Detect which cell encompasses the target text, then output its (x, y) center coordinate. 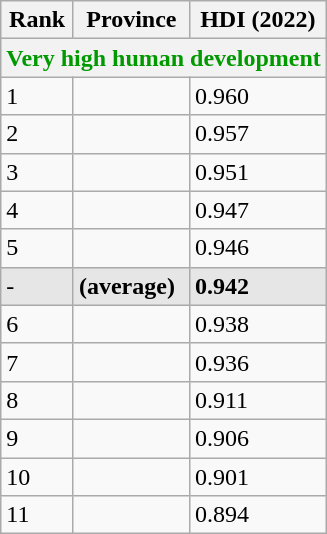
0.936 (258, 362)
- (38, 286)
Rank (38, 20)
0.960 (258, 96)
2 (38, 134)
0.942 (258, 286)
1 (38, 96)
3 (38, 172)
Province (131, 20)
0.957 (258, 134)
0.906 (258, 438)
0.911 (258, 400)
10 (38, 477)
0.894 (258, 515)
8 (38, 400)
5 (38, 248)
HDI (2022) (258, 20)
4 (38, 210)
9 (38, 438)
(average) (131, 286)
Very high human development (164, 58)
11 (38, 515)
7 (38, 362)
0.901 (258, 477)
0.938 (258, 324)
0.951 (258, 172)
0.946 (258, 248)
0.947 (258, 210)
6 (38, 324)
